Output the (x, y) coordinate of the center of the cell containing the given text.  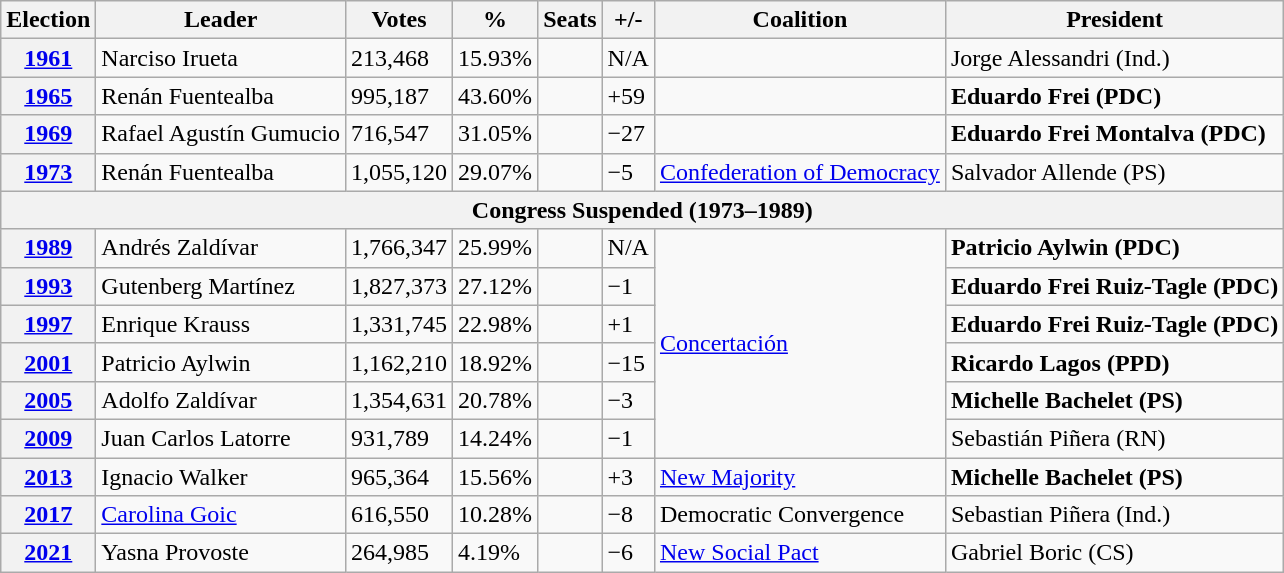
Congress Suspended (1973–1989) (642, 210)
Jorge Alessandri (Ind.) (1114, 58)
4.19% (496, 553)
+1 (628, 324)
+59 (628, 96)
2009 (48, 438)
1,354,631 (400, 400)
New Social Pact (800, 553)
Coalition (800, 20)
Carolina Goic (221, 515)
Seats (570, 20)
1,162,210 (400, 362)
2021 (48, 553)
1,055,120 (400, 172)
27.12% (496, 286)
2001 (48, 362)
995,187 (400, 96)
Salvador Allende (PS) (1114, 172)
2017 (48, 515)
Concertación (800, 343)
Adolfo Zaldívar (221, 400)
1989 (48, 248)
% (496, 20)
25.99% (496, 248)
1993 (48, 286)
−5 (628, 172)
+/- (628, 20)
Patricio Aylwin (221, 362)
Ricardo Lagos (PPD) (1114, 362)
−6 (628, 553)
Democratic Convergence (800, 515)
965,364 (400, 477)
1,766,347 (400, 248)
29.07% (496, 172)
14.24% (496, 438)
43.60% (496, 96)
Sebastian Piñera (Ind.) (1114, 515)
1965 (48, 96)
22.98% (496, 324)
Juan Carlos Latorre (221, 438)
1969 (48, 134)
Rafael Agustín Gumucio (221, 134)
Confederation of Democracy (800, 172)
1,331,745 (400, 324)
2013 (48, 477)
Yasna Provoste (221, 553)
20.78% (496, 400)
Gutenberg Martínez (221, 286)
−27 (628, 134)
2005 (48, 400)
Ignacio Walker (221, 477)
Election (48, 20)
Sebastián Piñera (RN) (1114, 438)
Votes (400, 20)
Eduardo Frei Montalva (PDC) (1114, 134)
New Majority (800, 477)
10.28% (496, 515)
1997 (48, 324)
15.93% (496, 58)
+3 (628, 477)
1973 (48, 172)
716,547 (400, 134)
President (1114, 20)
Gabriel Boric (CS) (1114, 553)
−15 (628, 362)
15.56% (496, 477)
Leader (221, 20)
Narciso Irueta (221, 58)
−3 (628, 400)
Enrique Krauss (221, 324)
Patricio Aylwin (PDC) (1114, 248)
264,985 (400, 553)
18.92% (496, 362)
31.05% (496, 134)
Eduardo Frei (PDC) (1114, 96)
931,789 (400, 438)
−8 (628, 515)
213,468 (400, 58)
Andrés Zaldívar (221, 248)
616,550 (400, 515)
1,827,373 (400, 286)
1961 (48, 58)
